Scan for the cell matching the given text and deliver its (X, Y) coordinate at center. 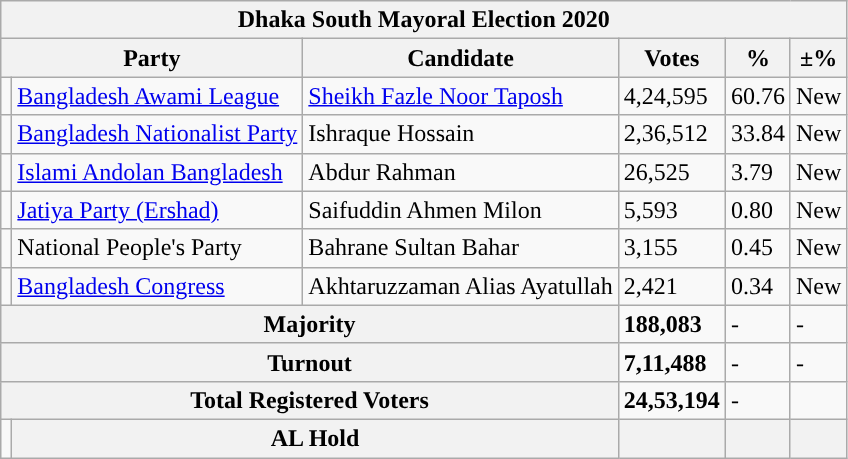
Abdur Rahman (460, 172)
2,421 (672, 286)
Total Registered Voters (310, 400)
188,083 (672, 324)
60.76 (758, 96)
Bangladesh Awami League (158, 96)
0.80 (758, 210)
4,24,595 (672, 96)
Bangladesh Nationalist Party (158, 134)
±% (818, 58)
AL Hold (315, 438)
Sheikh Fazle Noor Taposh (460, 96)
5,593 (672, 210)
26,525 (672, 172)
0.45 (758, 248)
Akhtaruzzaman Alias Ayatullah (460, 286)
7,11,488 (672, 362)
Bangladesh Congress (158, 286)
Islami Andolan Bangladesh (158, 172)
Votes (672, 58)
24,53,194 (672, 400)
Jatiya Party (Ershad) (158, 210)
3,155 (672, 248)
Dhaka South Mayoral Election 2020 (424, 20)
33.84 (758, 134)
Party (152, 58)
0.34 (758, 286)
Bahrane Sultan Bahar (460, 248)
Candidate (460, 58)
2,36,512 (672, 134)
3.79 (758, 172)
Turnout (310, 362)
% (758, 58)
Ishraque Hossain (460, 134)
Saifuddin Ahmen Milon (460, 210)
Majority (310, 324)
National People's Party (158, 248)
